Identify which cell holds the provided text, then report its (x, y) central coordinate. 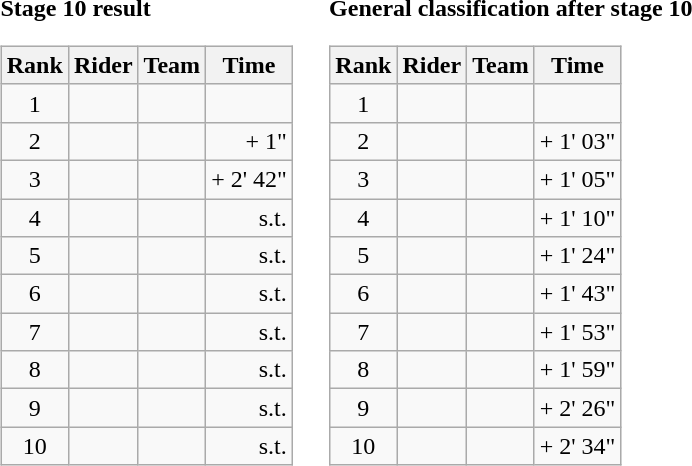
+ 1" (250, 141)
+ 2' 34" (578, 446)
+ 1' 03" (578, 141)
+ 1' 43" (578, 294)
+ 1' 24" (578, 256)
+ 1' 10" (578, 217)
+ 1' 05" (578, 179)
+ 1' 53" (578, 332)
+ 2' 42" (250, 179)
+ 2' 26" (578, 408)
+ 1' 59" (578, 370)
